Output the [X, Y] coordinate of the center of the cell containing the given text.  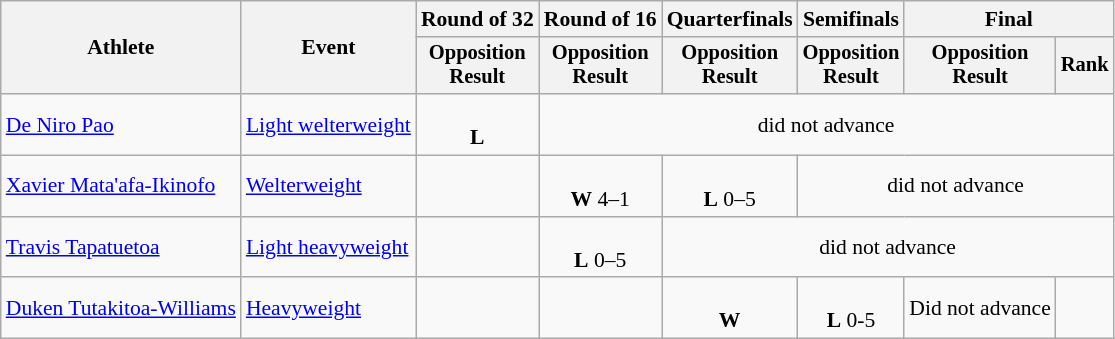
Semifinals [852, 19]
Did not advance [980, 308]
Xavier Mata'afa-Ikinofo [121, 186]
Travis Tapatuetoa [121, 248]
W 4–1 [600, 186]
Final [1008, 19]
L 0-5 [852, 308]
Light welterweight [328, 124]
Athlete [121, 48]
Duken Tutakitoa-Williams [121, 308]
Round of 32 [478, 19]
W [730, 308]
Quarterfinals [730, 19]
Welterweight [328, 186]
Light heavyweight [328, 248]
Event [328, 48]
Round of 16 [600, 19]
De Niro Pao [121, 124]
Heavyweight [328, 308]
L [478, 124]
Rank [1085, 66]
